Pinpoint the cell where the given text exists, returning its [X, Y] midpoint coordinate. 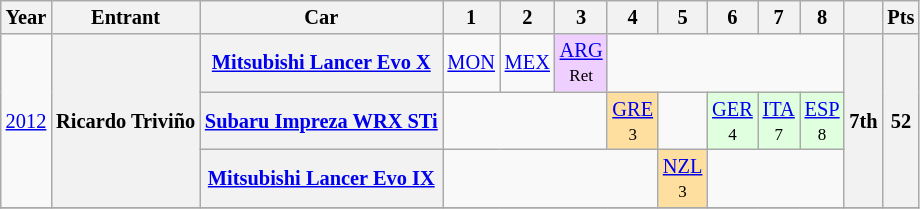
Car [322, 17]
Entrant [126, 17]
Subaru Impreza WRX STi [322, 121]
52 [900, 120]
ITA7 [779, 121]
1 [472, 17]
2 [528, 17]
7 [779, 17]
4 [632, 17]
7th [863, 120]
Ricardo Triviño [126, 120]
ARGRet [582, 63]
GRE3 [632, 121]
3 [582, 17]
ESP8 [822, 121]
8 [822, 17]
GER4 [732, 121]
2012 [26, 120]
Mitsubishi Lancer Evo IX [322, 178]
MEX [528, 63]
5 [682, 17]
MON [472, 63]
Year [26, 17]
Mitsubishi Lancer Evo X [322, 63]
NZL3 [682, 178]
6 [732, 17]
Pts [900, 17]
